For the text-containing cell, return its midpoint in [X, Y] coordinate format. 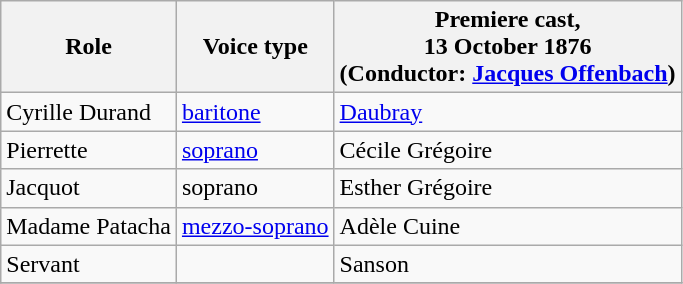
Esther Grégoire [508, 188]
Voice type [255, 47]
Pierrette [89, 150]
Sanson [508, 264]
Adèle Cuine [508, 226]
Servant [89, 264]
Daubray [508, 112]
baritone [255, 112]
Role [89, 47]
Premiere cast, 13 October 1876(Conductor: Jacques Offenbach) [508, 47]
Madame Patacha [89, 226]
Cyrille Durand [89, 112]
Cécile Grégoire [508, 150]
mezzo-soprano [255, 226]
Jacquot [89, 188]
